From the cell containing the given text, extract its center point as (x, y) coordinate. 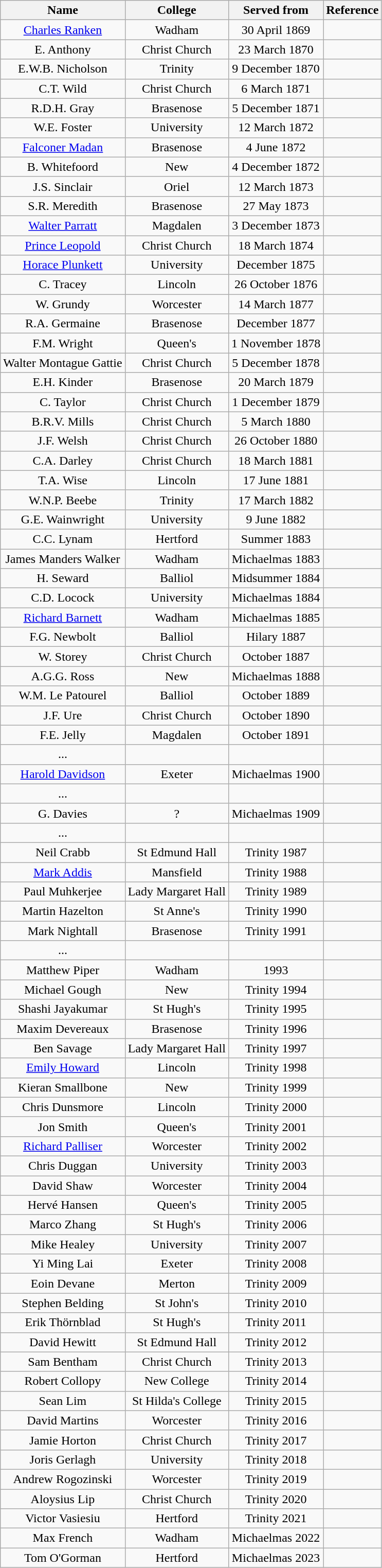
R.D.H. Gray (63, 108)
Trinity 2012 (276, 1342)
December 1877 (276, 324)
Ben Savage (63, 1048)
Mark Nightall (63, 931)
Sean Lim (63, 1401)
9 June 1882 (276, 519)
Mansfield (177, 872)
Jon Smith (63, 1126)
17 March 1882 (276, 500)
Trinity 1998 (276, 1068)
Trinity 2002 (276, 1146)
Trinity 1991 (276, 931)
Aloysius Lip (63, 1499)
3 December 1873 (276, 225)
Trinity 2006 (276, 1225)
Richard Barnett (63, 618)
S.R. Meredith (63, 206)
Yi Ming Lai (63, 1264)
Trinity 2021 (276, 1519)
Tom O'Gorman (63, 1558)
J.F. Ure (63, 715)
27 May 1873 (276, 206)
Max French (63, 1538)
Eoin Devane (63, 1283)
Trinity 1988 (276, 872)
W.M. Le Patourel (63, 696)
4 December 1872 (276, 167)
B.R.V. Mills (63, 421)
October 1887 (276, 657)
B. Whitefoord (63, 167)
12 March 1873 (276, 186)
David Hewitt (63, 1342)
Michaelmas 2023 (276, 1558)
Kieran Smallbone (63, 1087)
Horace Plunkett (63, 265)
Trinity 1989 (276, 892)
30 April 1869 (276, 30)
C. Taylor (63, 402)
R.A. Germaine (63, 324)
Trinity 2009 (276, 1283)
J.F. Welsh (63, 441)
Trinity 2004 (276, 1185)
1 November 1878 (276, 343)
F.G. Newbolt (63, 637)
26 October 1880 (276, 441)
Oriel (177, 186)
Trinity 2005 (276, 1205)
Chris Dunsmore (63, 1107)
C. Tracey (63, 285)
Joris Gerlagh (63, 1459)
1993 (276, 970)
Trinity 2017 (276, 1440)
David Martins (63, 1420)
4 June 1872 (276, 147)
Trinity 1999 (276, 1087)
Richard Palliser (63, 1146)
Trinity 2000 (276, 1107)
Michaelmas 1888 (276, 676)
October 1891 (276, 735)
St Anne's (177, 911)
October 1890 (276, 715)
E. Anthony (63, 49)
A.G.G. Ross (63, 676)
5 December 1871 (276, 108)
Trinity 1996 (276, 1029)
Hervé Hansen (63, 1205)
5 March 1880 (276, 421)
Shashi Jayakumar (63, 1009)
Michael Gough (63, 990)
Served from (276, 10)
Trinity 1990 (276, 911)
October 1889 (276, 696)
H. Seward (63, 578)
New College (177, 1381)
E.W.B. Nicholson (63, 69)
Midsummer 1884 (276, 578)
Summer 1883 (276, 539)
T.A. Wise (63, 480)
Martin Hazelton (63, 911)
14 March 1877 (276, 304)
Trinity 2018 (276, 1459)
18 March 1881 (276, 461)
5 December 1878 (276, 363)
18 March 1874 (276, 245)
G. Davies (63, 813)
Trinity 2007 (276, 1244)
Erik Thörnblad (63, 1323)
Trinity 2011 (276, 1323)
C.T. Wild (63, 89)
Mark Addis (63, 872)
? (177, 813)
J.S. Sinclair (63, 186)
St John's (177, 1303)
20 March 1879 (276, 382)
Merton (177, 1283)
December 1875 (276, 265)
Trinity 2019 (276, 1479)
Andrew Rogozinski (63, 1479)
Falconer Madan (63, 147)
Prince Leopold (63, 245)
College (177, 10)
Trinity 2014 (276, 1381)
Michaelmas 2022 (276, 1538)
Michaelmas 1885 (276, 618)
F.E. Jelly (63, 735)
23 March 1870 (276, 49)
Trinity 1997 (276, 1048)
Walter Parratt (63, 225)
12 March 1872 (276, 128)
26 October 1876 (276, 285)
W. Grundy (63, 304)
Trinity 1994 (276, 990)
Trinity 2020 (276, 1499)
6 March 1871 (276, 89)
Mike Healey (63, 1244)
17 June 1881 (276, 480)
9 December 1870 (276, 69)
F.M. Wright (63, 343)
Trinity 1987 (276, 852)
Harold Davidson (63, 774)
C.C. Lynam (63, 539)
E.H. Kinder (63, 382)
Name (63, 10)
Chris Duggan (63, 1166)
Robert Collopy (63, 1381)
Trinity 2013 (276, 1362)
C.A. Darley (63, 461)
David Shaw (63, 1185)
Michaelmas 1883 (276, 558)
Charles Ranken (63, 30)
Matthew Piper (63, 970)
Michaelmas 1884 (276, 598)
Walter Montague Gattie (63, 363)
C.D. Locock (63, 598)
Stephen Belding (63, 1303)
Trinity 2015 (276, 1401)
Emily Howard (63, 1068)
Trinity 2008 (276, 1264)
W. Storey (63, 657)
Trinity 2001 (276, 1126)
G.E. Wainwright (63, 519)
Hilary 1887 (276, 637)
Sam Bentham (63, 1362)
Marco Zhang (63, 1225)
Trinity 2010 (276, 1303)
Trinity 2003 (276, 1166)
W.E. Foster (63, 128)
Neil Crabb (63, 852)
Paul Muhkerjee (63, 892)
James Manders Walker (63, 558)
Reference (353, 10)
Victor Vasiesiu (63, 1519)
St Hilda's College (177, 1401)
W.N.P. Beebe (63, 500)
Maxim Devereaux (63, 1029)
Michaelmas 1900 (276, 774)
Michaelmas 1909 (276, 813)
Jamie Horton (63, 1440)
Trinity 1995 (276, 1009)
1 December 1879 (276, 402)
Trinity 2016 (276, 1420)
